Extract the [x, y] coordinate from the center of the cell holding the provided text.  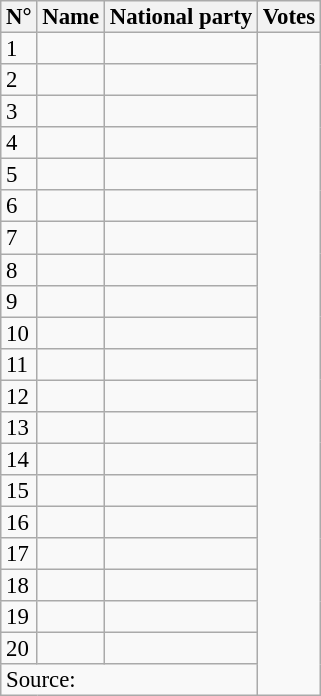
10 [19, 333]
20 [19, 649]
9 [19, 301]
National party [180, 17]
4 [19, 143]
3 [19, 112]
17 [19, 554]
Name [71, 17]
11 [19, 364]
13 [19, 428]
5 [19, 175]
Votes [288, 17]
6 [19, 206]
N° [19, 17]
15 [19, 491]
Source: [130, 680]
14 [19, 459]
2 [19, 80]
18 [19, 586]
1 [19, 49]
19 [19, 617]
8 [19, 270]
12 [19, 396]
7 [19, 238]
16 [19, 522]
